Search for the cell housing the specified text and yield its (X, Y) center coordinate. 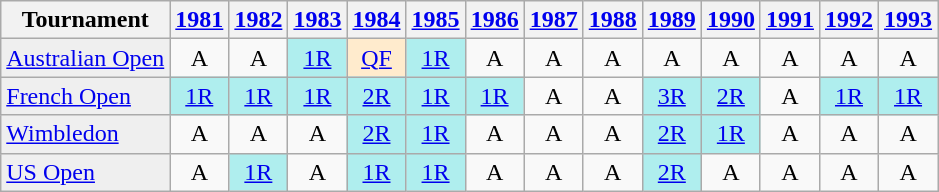
1990 (730, 20)
1985 (436, 20)
1987 (554, 20)
1988 (612, 20)
1984 (376, 20)
1986 (494, 20)
1993 (908, 20)
1981 (200, 20)
1982 (258, 20)
1989 (672, 20)
French Open (86, 96)
US Open (86, 172)
3R (672, 96)
1983 (318, 20)
QF (376, 58)
Wimbledon (86, 134)
1991 (790, 20)
1992 (848, 20)
Australian Open (86, 58)
Tournament (86, 20)
